Provide the (X, Y) coordinate of the cell's center where the given text is located.  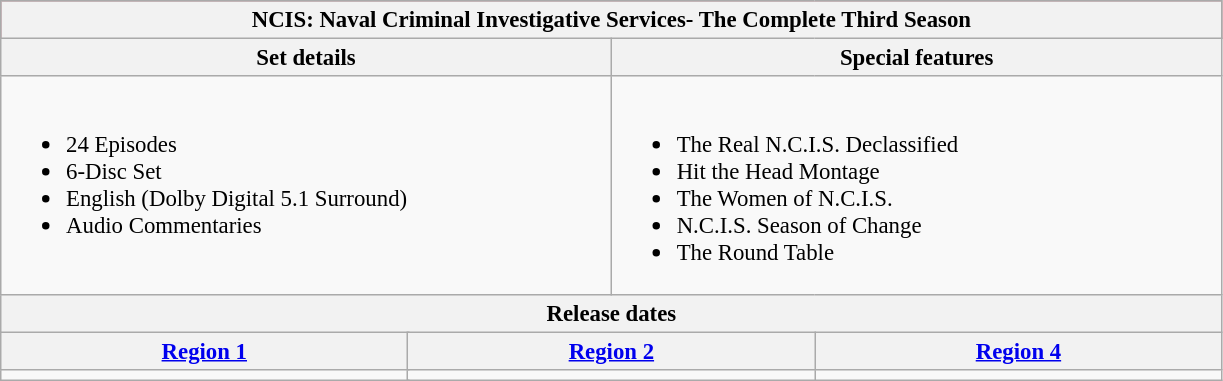
Set details (306, 58)
The Real N.C.I.S. DeclassifiedHit the Head MontageThe Women of N.C.I.S.N.C.I.S. Season of ChangeThe Round Table (916, 185)
Region 2 (612, 351)
24 Episodes6-Disc SetEnglish (Dolby Digital 5.1 Surround)Audio Commentaries (306, 185)
NCIS: Naval Criminal Investigative Services- The Complete Third Season (612, 20)
Special features (916, 58)
Release dates (612, 313)
Region 4 (1018, 351)
Region 1 (204, 351)
